Identify which cell holds the provided text, then report its [X, Y] central coordinate. 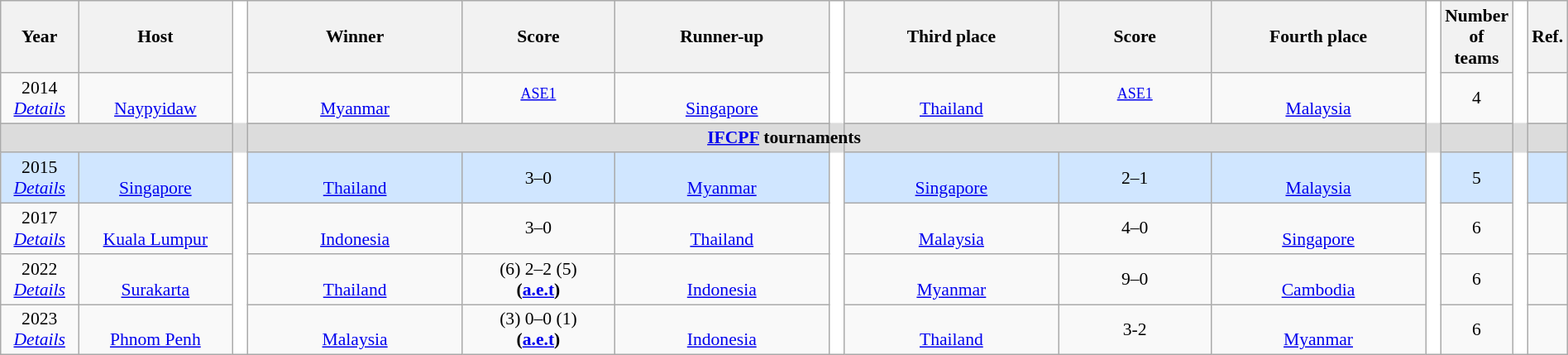
2014Details [40, 98]
IFCPF tournaments [784, 138]
Surakarta [155, 280]
4 [1476, 98]
2015Details [40, 179]
3-2 [1135, 329]
2022Details [40, 280]
2–1 [1135, 179]
Ref. [1547, 36]
2023Details [40, 329]
5 [1476, 179]
Host [155, 36]
Naypyidaw [155, 98]
Number of teams [1476, 36]
(6) 2–2 (5)(a.e.t) [539, 280]
2017Details [40, 228]
Runner-up [721, 36]
4–0 [1135, 228]
Winner [356, 36]
Fourth place [1318, 36]
Third place [951, 36]
Phnom Penh [155, 329]
Cambodia [1318, 280]
9–0 [1135, 280]
(3) 0–0 (1)(a.e.t) [539, 329]
Year [40, 36]
Kuala Lumpur [155, 228]
